From the cell containing the given text, extract its center point as [X, Y] coordinate. 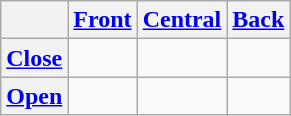
Central [182, 20]
Close [34, 58]
Front [102, 20]
Back [258, 20]
Open [34, 96]
